From the cell containing the given text, extract its center point as (x, y) coordinate. 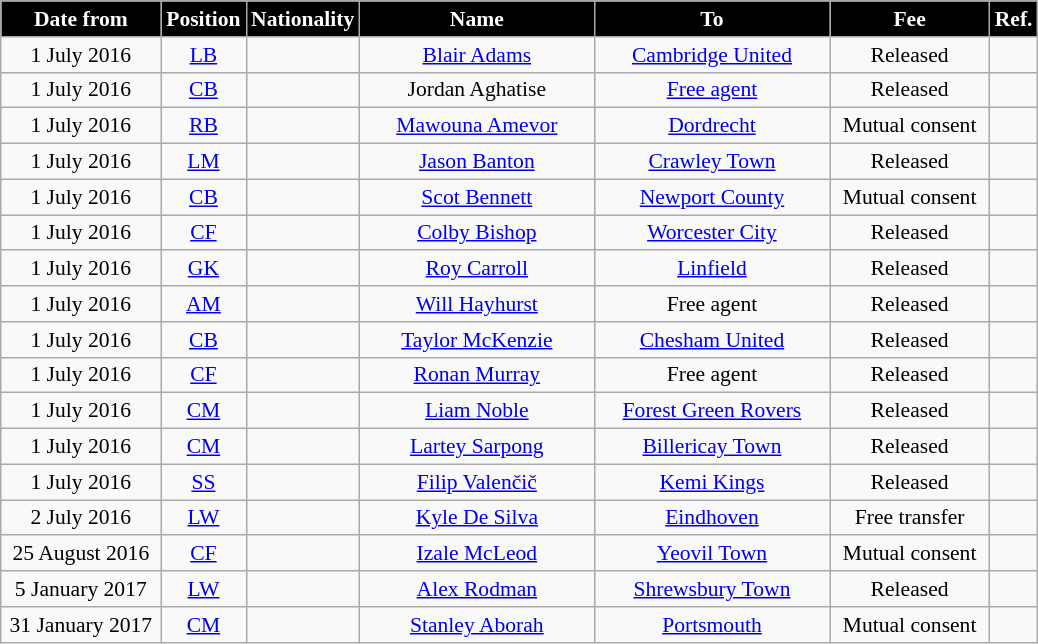
2 July 2016 (81, 518)
Name (476, 19)
Stanley Aborah (476, 625)
Portsmouth (712, 625)
Izale McLeod (476, 554)
RB (204, 126)
Fee (910, 19)
AM (204, 304)
Newport County (712, 197)
Cambridge United (712, 55)
Filip Valenčič (476, 482)
Ref. (1014, 19)
Jordan Aghatise (476, 90)
Billericay Town (712, 447)
Mawouna Amevor (476, 126)
Dordrecht (712, 126)
Date from (81, 19)
Will Hayhurst (476, 304)
Crawley Town (712, 162)
Jason Banton (476, 162)
Kyle De Silva (476, 518)
31 January 2017 (81, 625)
Roy Carroll (476, 269)
Linfield (712, 269)
GK (204, 269)
Alex Rodman (476, 589)
Chesham United (712, 340)
Position (204, 19)
Lartey Sarpong (476, 447)
LB (204, 55)
5 January 2017 (81, 589)
Worcester City (712, 233)
LM (204, 162)
Free transfer (910, 518)
Ronan Murray (476, 375)
Forest Green Rovers (712, 411)
Taylor McKenzie (476, 340)
Liam Noble (476, 411)
Scot Bennett (476, 197)
Colby Bishop (476, 233)
Yeovil Town (712, 554)
To (712, 19)
Shrewsbury Town (712, 589)
Eindhoven (712, 518)
25 August 2016 (81, 554)
Blair Adams (476, 55)
Kemi Kings (712, 482)
Nationality (302, 19)
SS (204, 482)
